Return (x, y) of the center of cell containing provided text 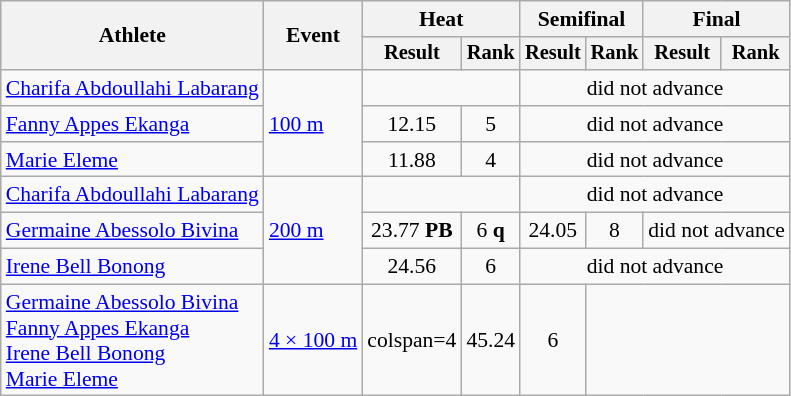
Athlete (132, 36)
Irene Bell Bonong (132, 267)
6 q (490, 231)
Heat (441, 19)
24.05 (553, 231)
Marie Eleme (132, 160)
5 (490, 124)
24.56 (412, 267)
Final (716, 19)
11.88 (412, 160)
Germaine Abessolo Bivina (132, 231)
100 m (313, 124)
Event (313, 36)
8 (615, 231)
23.77 PB (412, 231)
4 × 100 m (313, 340)
colspan=4 (412, 340)
Fanny Appes Ekanga (132, 124)
Semifinal (582, 19)
45.24 (490, 340)
200 m (313, 230)
4 (490, 160)
Germaine Abessolo BivinaFanny Appes EkangaIrene Bell BonongMarie Eleme (132, 340)
12.15 (412, 124)
